Locate the cell with the specified text and output its [X, Y] center coordinate. 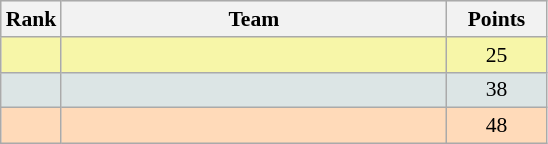
Team [254, 19]
Points [496, 19]
38 [496, 90]
Rank [32, 19]
48 [496, 126]
25 [496, 55]
